For the text-containing cell, return its midpoint in (x, y) coordinate format. 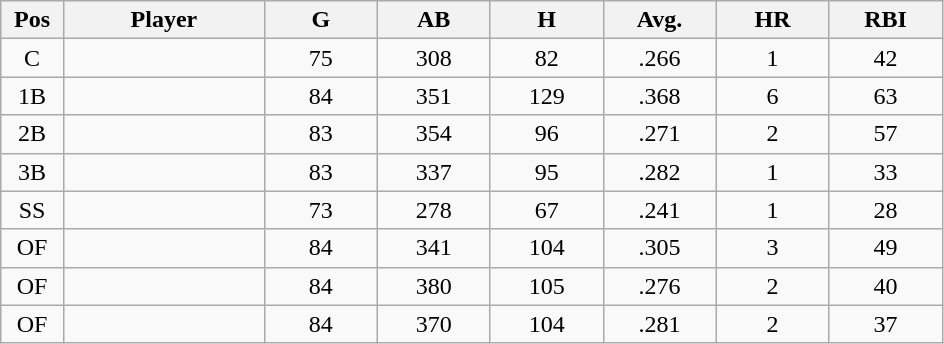
Pos (32, 20)
HR (772, 20)
2B (32, 134)
341 (434, 248)
1B (32, 96)
37 (886, 324)
3B (32, 172)
67 (546, 210)
.271 (660, 134)
28 (886, 210)
.305 (660, 248)
75 (320, 58)
.276 (660, 286)
AB (434, 20)
129 (546, 96)
40 (886, 286)
.241 (660, 210)
49 (886, 248)
RBI (886, 20)
3 (772, 248)
42 (886, 58)
.266 (660, 58)
Avg. (660, 20)
370 (434, 324)
105 (546, 286)
G (320, 20)
82 (546, 58)
96 (546, 134)
.281 (660, 324)
SS (32, 210)
57 (886, 134)
H (546, 20)
33 (886, 172)
Player (164, 20)
308 (434, 58)
C (32, 58)
73 (320, 210)
.282 (660, 172)
95 (546, 172)
63 (886, 96)
354 (434, 134)
6 (772, 96)
337 (434, 172)
.368 (660, 96)
278 (434, 210)
380 (434, 286)
351 (434, 96)
